Return the [X, Y] coordinate for the center point of the cell that contains the specified text.  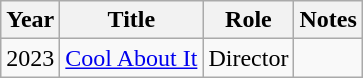
Cool About It [132, 58]
Notes [328, 20]
Title [132, 20]
Director [248, 58]
Year [30, 20]
2023 [30, 58]
Role [248, 20]
